Locate the cell with the specified text and output its [X, Y] center coordinate. 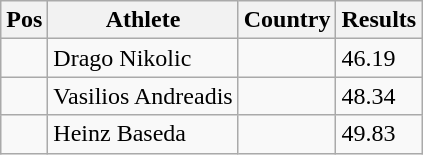
48.34 [379, 96]
46.19 [379, 58]
49.83 [379, 134]
Athlete [143, 20]
Heinz Baseda [143, 134]
Country [287, 20]
Results [379, 20]
Drago Nikolic [143, 58]
Vasilios Andreadis [143, 96]
Pos [24, 20]
